Locate the cell with the specified text and output its (x, y) center coordinate. 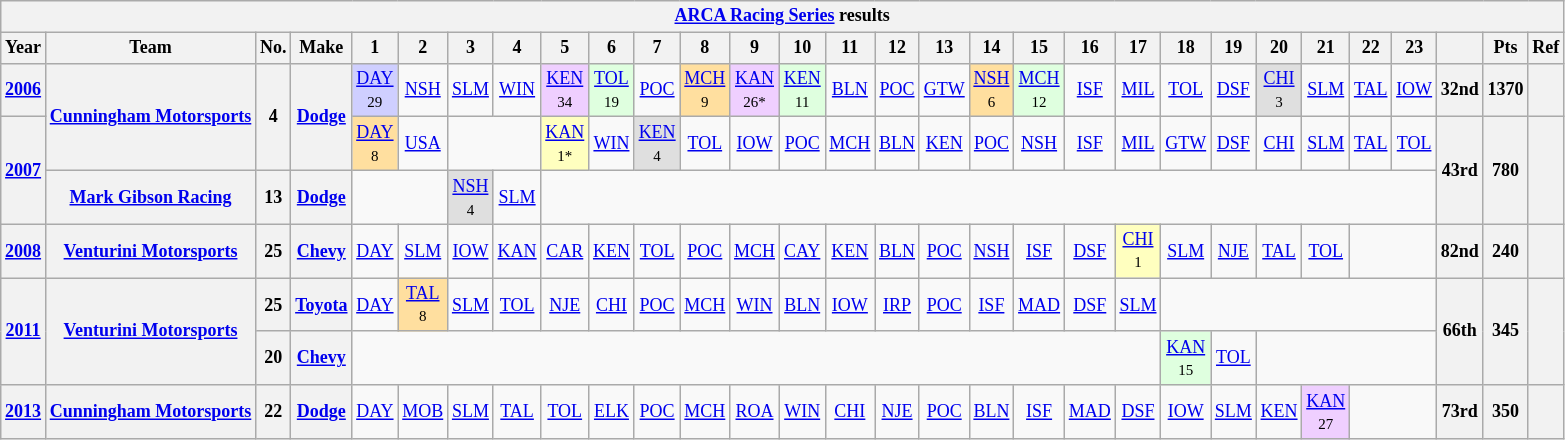
MCH9 (705, 90)
66th (1460, 332)
KEN11 (802, 90)
Toyota (322, 305)
KAN1* (565, 144)
19 (1233, 48)
82nd (1460, 251)
15 (1040, 48)
3 (471, 48)
21 (1326, 48)
DAY8 (375, 144)
KAN (517, 251)
TAL8 (423, 305)
MOB (423, 412)
No. (274, 48)
CHI1 (1138, 251)
32nd (1460, 90)
6 (612, 48)
ARCA Racing Series results (782, 16)
NSH4 (471, 197)
KAN27 (1326, 412)
Team (150, 48)
73rd (1460, 412)
ROA (755, 412)
2006 (24, 90)
Mark Gibson Racing (150, 197)
1370 (1506, 90)
11 (850, 48)
DAY29 (375, 90)
2013 (24, 412)
12 (898, 48)
CAR (565, 251)
350 (1506, 412)
KAN15 (1186, 358)
23 (1414, 48)
8 (705, 48)
9 (755, 48)
KEN4 (657, 144)
Ref (1546, 48)
2011 (24, 332)
KEN34 (565, 90)
CAY (802, 251)
2007 (24, 170)
CHI3 (1279, 90)
2008 (24, 251)
1 (375, 48)
780 (1506, 170)
2 (423, 48)
IRP (898, 305)
USA (423, 144)
Pts (1506, 48)
MCH12 (1040, 90)
TOL19 (612, 90)
Year (24, 48)
10 (802, 48)
Make (322, 48)
14 (992, 48)
17 (1138, 48)
7 (657, 48)
NSH6 (992, 90)
43rd (1460, 170)
5 (565, 48)
KAN26* (755, 90)
345 (1506, 332)
240 (1506, 251)
18 (1186, 48)
ELK (612, 412)
16 (1090, 48)
